Determine the (x, y) coordinate at the center of the cell enclosing the given text.  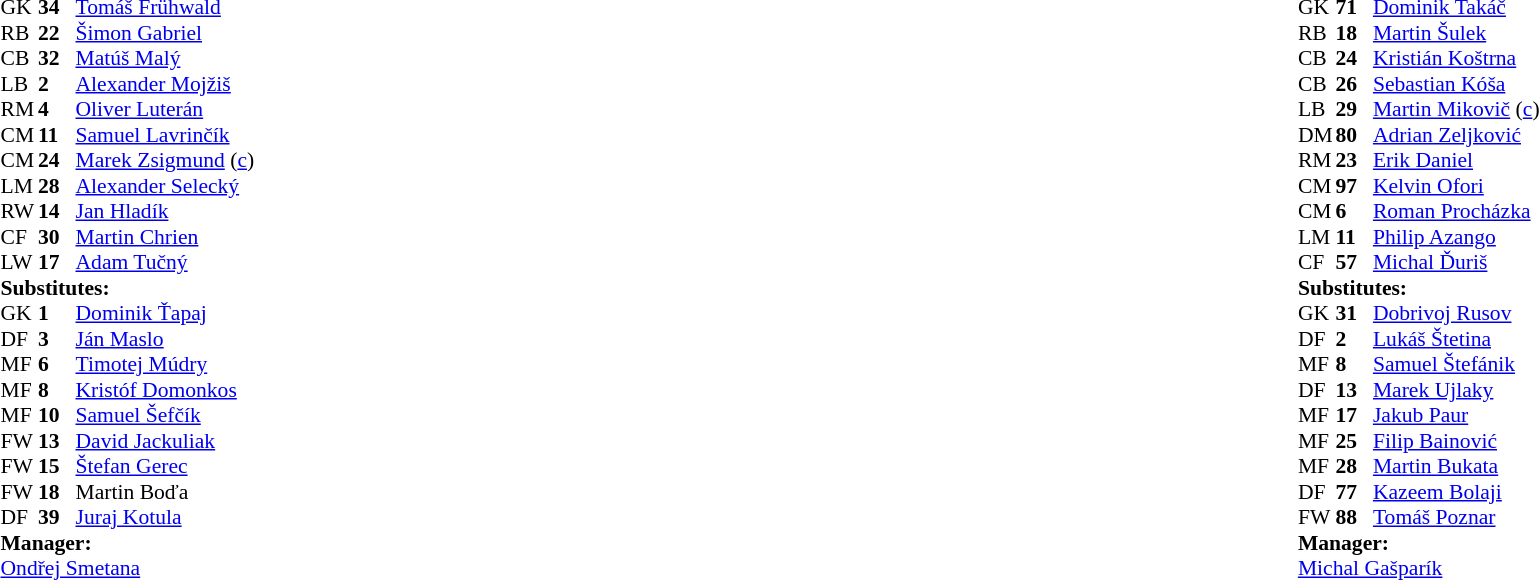
10 (57, 415)
4 (57, 109)
25 (1354, 441)
88 (1354, 517)
31 (1354, 313)
Martin Boďa (166, 492)
Samuel Lavrinčík (166, 135)
Timotej Múdry (166, 365)
Oliver Luterán (166, 109)
14 (57, 211)
80 (1354, 135)
RW (19, 211)
26 (1354, 84)
DM (1317, 135)
29 (1354, 109)
77 (1354, 492)
Kristóf Domonkos (166, 390)
Martin Chrien (166, 237)
LW (19, 263)
Substitutes: (127, 288)
Alexander Mojžiš (166, 84)
Samuel Šefčík (166, 415)
Jan Hladík (166, 211)
Štefan Gerec (166, 467)
Dominik Ťapaj (166, 313)
Ján Maslo (166, 339)
57 (1354, 263)
32 (57, 59)
1 (57, 313)
Alexander Selecký (166, 186)
Šimon Gabriel (166, 33)
Manager: (127, 543)
30 (57, 237)
15 (57, 467)
22 (57, 33)
David Jackuliak (166, 441)
3 (57, 339)
97 (1354, 186)
23 (1354, 161)
Marek Zsigmund (c) (166, 161)
39 (57, 517)
Adam Tučný (166, 263)
Juraj Kotula (166, 517)
Matúš Malý (166, 59)
